Provide the [X, Y] coordinate of the cell's center where the given text is located.  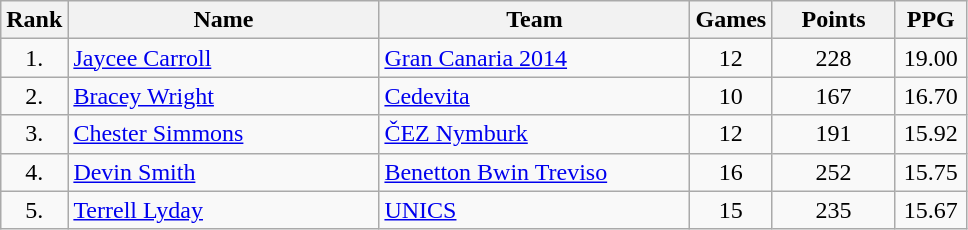
Cedevita [534, 96]
4. [34, 172]
Rank [34, 20]
Name [224, 20]
Terrell Lyday [224, 210]
Gran Canaria 2014 [534, 58]
ČEZ Nymburk [534, 134]
15.92 [930, 134]
252 [834, 172]
Benetton Bwin Treviso [534, 172]
Devin Smith [224, 172]
16 [731, 172]
10 [731, 96]
Points [834, 20]
228 [834, 58]
191 [834, 134]
1. [34, 58]
3. [34, 134]
Games [731, 20]
Chester Simmons [224, 134]
15.67 [930, 210]
2. [34, 96]
167 [834, 96]
PPG [930, 20]
5. [34, 210]
Team [534, 20]
Bracey Wright [224, 96]
Jaycee Carroll [224, 58]
235 [834, 210]
15 [731, 210]
16.70 [930, 96]
15.75 [930, 172]
19.00 [930, 58]
UNICS [534, 210]
